Detect which cell encompasses the target text, then output its [x, y] center coordinate. 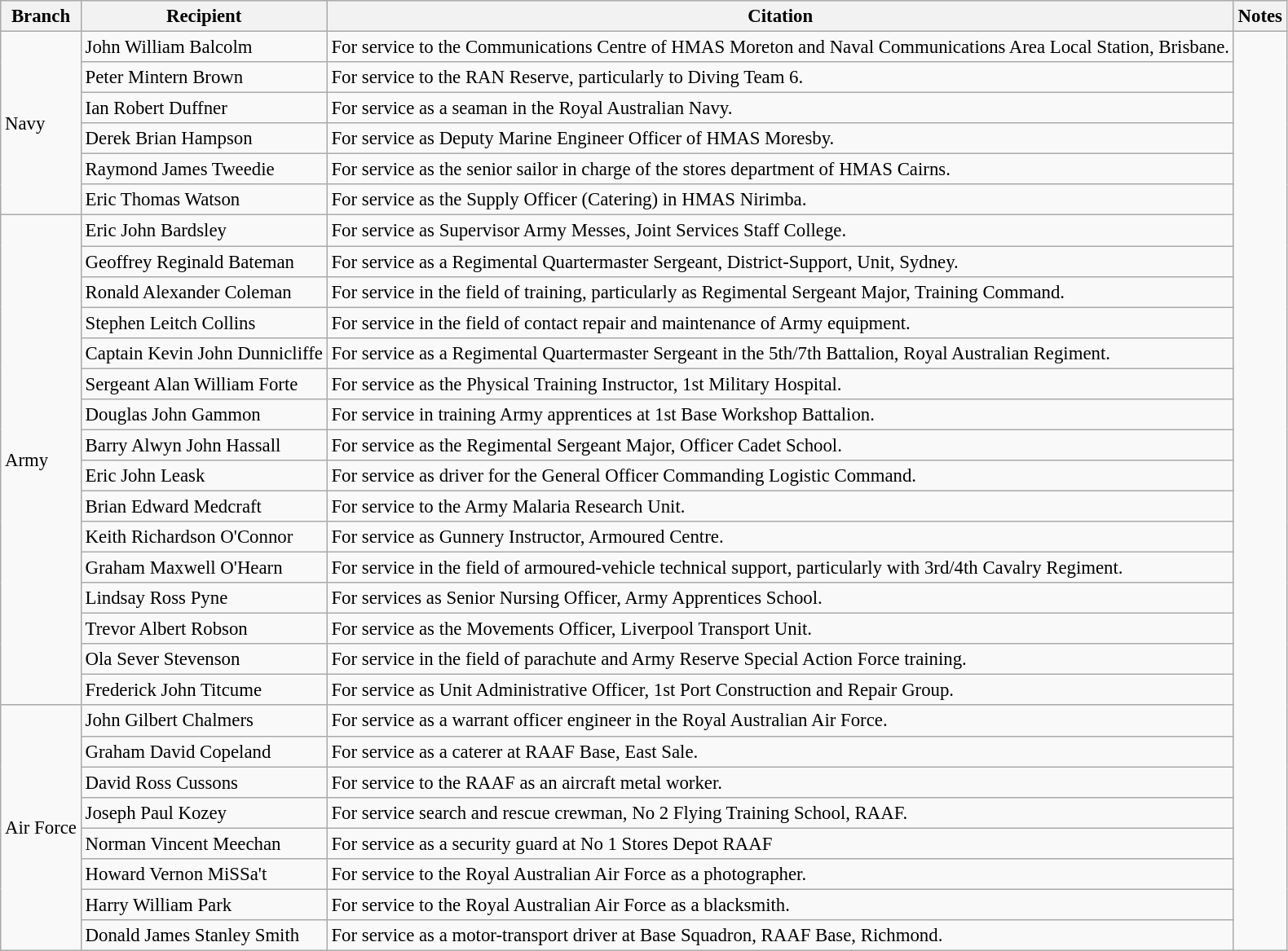
For service as a motor-transport driver at Base Squadron, RAAF Base, Richmond. [780, 936]
For service in the field of training, particularly as Regimental Sergeant Major, Training Command. [780, 292]
Ola Sever Stevenson [204, 659]
Geoffrey Reginald Bateman [204, 262]
Ronald Alexander Coleman [204, 292]
For service as the Regimental Sergeant Major, Officer Cadet School. [780, 445]
Graham David Copeland [204, 751]
For service to the Royal Australian Air Force as a photographer. [780, 874]
Raymond James Tweedie [204, 170]
For service as the senior sailor in charge of the stores department of HMAS Cairns. [780, 170]
For service as the Supply Officer (Catering) in HMAS Nirimba. [780, 200]
Donald James Stanley Smith [204, 936]
For service as a Regimental Quartermaster Sergeant in the 5th/7th Battalion, Royal Australian Regiment. [780, 353]
Derek Brian Hampson [204, 139]
Peter Mintern Brown [204, 77]
Brian Edward Medcraft [204, 506]
Eric John Bardsley [204, 231]
Howard Vernon MiSSa't [204, 874]
David Ross Cussons [204, 782]
For service to the Royal Australian Air Force as a blacksmith. [780, 905]
Eric John Leask [204, 476]
John William Balcolm [204, 47]
For service as a caterer at RAAF Base, East Sale. [780, 751]
For service as Gunnery Instructor, Armoured Centre. [780, 537]
Eric Thomas Watson [204, 200]
Graham Maxwell O'Hearn [204, 568]
For service to the Communications Centre of HMAS Moreton and Naval Communications Area Local Station, Brisbane. [780, 47]
For services as Senior Nursing Officer, Army Apprentices School. [780, 598]
Captain Kevin John Dunnicliffe [204, 353]
For service to the RAN Reserve, particularly to Diving Team 6. [780, 77]
For service in the field of parachute and Army Reserve Special Action Force training. [780, 659]
For service as the Physical Training Instructor, 1st Military Hospital. [780, 384]
For service as a warrant officer engineer in the Royal Australian Air Force. [780, 721]
Harry William Park [204, 905]
Norman Vincent Meechan [204, 843]
For service as Supervisor Army Messes, Joint Services Staff College. [780, 231]
For service as Deputy Marine Engineer Officer of HMAS Moresby. [780, 139]
For service as Unit Administrative Officer, 1st Port Construction and Repair Group. [780, 690]
Trevor Albert Robson [204, 629]
For service as the Movements Officer, Liverpool Transport Unit. [780, 629]
Frederick John Titcume [204, 690]
Branch [41, 16]
Recipient [204, 16]
Citation [780, 16]
For service in the field of contact repair and maintenance of Army equipment. [780, 323]
For service as a Regimental Quartermaster Sergeant, District-Support, Unit, Sydney. [780, 262]
Douglas John Gammon [204, 415]
Army [41, 460]
Barry Alwyn John Hassall [204, 445]
Ian Robert Duffner [204, 108]
Air Force [41, 828]
Keith Richardson O'Connor [204, 537]
For service search and rescue crewman, No 2 Flying Training School, RAAF. [780, 812]
John Gilbert Chalmers [204, 721]
For service to the Army Malaria Research Unit. [780, 506]
For service in training Army apprentices at 1st Base Workshop Battalion. [780, 415]
For service as a security guard at No 1 Stores Depot RAAF [780, 843]
For service as driver for the General Officer Commanding Logistic Command. [780, 476]
Navy [41, 124]
For service in the field of armoured-vehicle technical support, particularly with 3rd/4th Cavalry Regiment. [780, 568]
Notes [1260, 16]
Lindsay Ross Pyne [204, 598]
For service as a seaman in the Royal Australian Navy. [780, 108]
For service to the RAAF as an aircraft metal worker. [780, 782]
Stephen Leitch Collins [204, 323]
Joseph Paul Kozey [204, 812]
Sergeant Alan William Forte [204, 384]
